For the text-containing cell, return its midpoint in [X, Y] coordinate format. 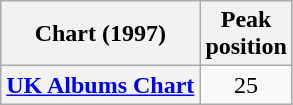
Peakposition [246, 34]
Chart (1997) [100, 34]
25 [246, 85]
UK Albums Chart [100, 85]
